Scan for the cell matching the given text and deliver its [X, Y] coordinate at center. 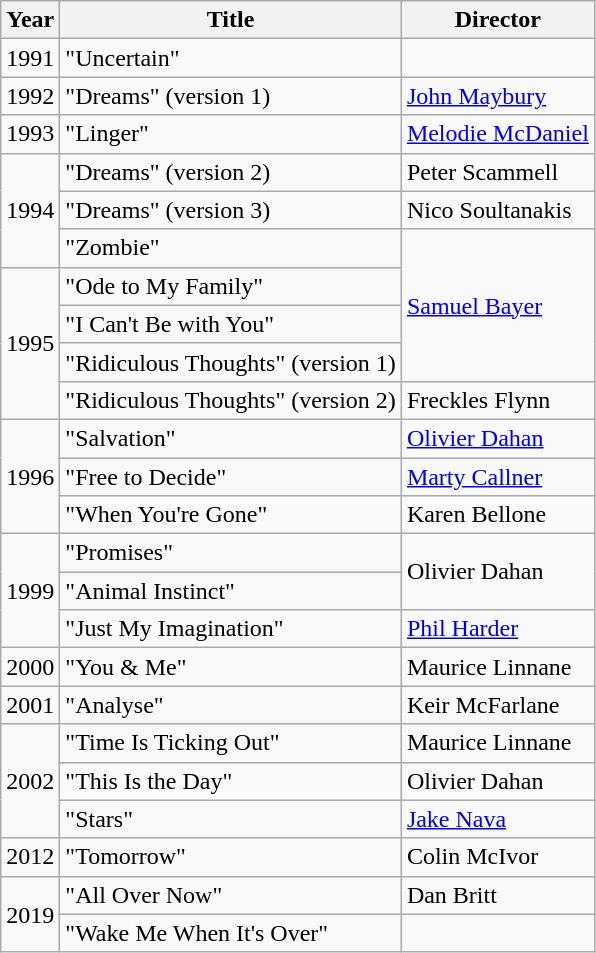
"Tomorrow" [231, 857]
"Analyse" [231, 705]
"Animal Instinct" [231, 591]
Dan Britt [498, 895]
"Ridiculous Thoughts" (version 2) [231, 400]
"Salvation" [231, 438]
"Stars" [231, 819]
"Dreams" (version 2) [231, 172]
Jake Nava [498, 819]
John Maybury [498, 96]
"Time Is Ticking Out" [231, 743]
"This Is the Day" [231, 781]
2019 [30, 914]
1992 [30, 96]
Samuel Bayer [498, 305]
2012 [30, 857]
"Just My Imagination" [231, 629]
Karen Bellone [498, 515]
Year [30, 20]
Keir McFarlane [498, 705]
Nico Soultanakis [498, 210]
"I Can't Be with You" [231, 324]
Melodie McDaniel [498, 134]
1993 [30, 134]
"Wake Me When It's Over" [231, 933]
Director [498, 20]
"All Over Now" [231, 895]
"Ode to My Family" [231, 286]
2000 [30, 667]
"When You're Gone" [231, 515]
1994 [30, 210]
1995 [30, 343]
Marty Callner [498, 477]
"Dreams" (version 3) [231, 210]
"Ridiculous Thoughts" (version 1) [231, 362]
"Uncertain" [231, 58]
1996 [30, 476]
Peter Scammell [498, 172]
"Zombie" [231, 248]
1999 [30, 591]
Freckles Flynn [498, 400]
"Linger" [231, 134]
2002 [30, 781]
1991 [30, 58]
Colin McIvor [498, 857]
2001 [30, 705]
"Dreams" (version 1) [231, 96]
"Promises" [231, 553]
"You & Me" [231, 667]
"Free to Decide" [231, 477]
Phil Harder [498, 629]
Title [231, 20]
